Pinpoint the cell where the given text exists, returning its [X, Y] midpoint coordinate. 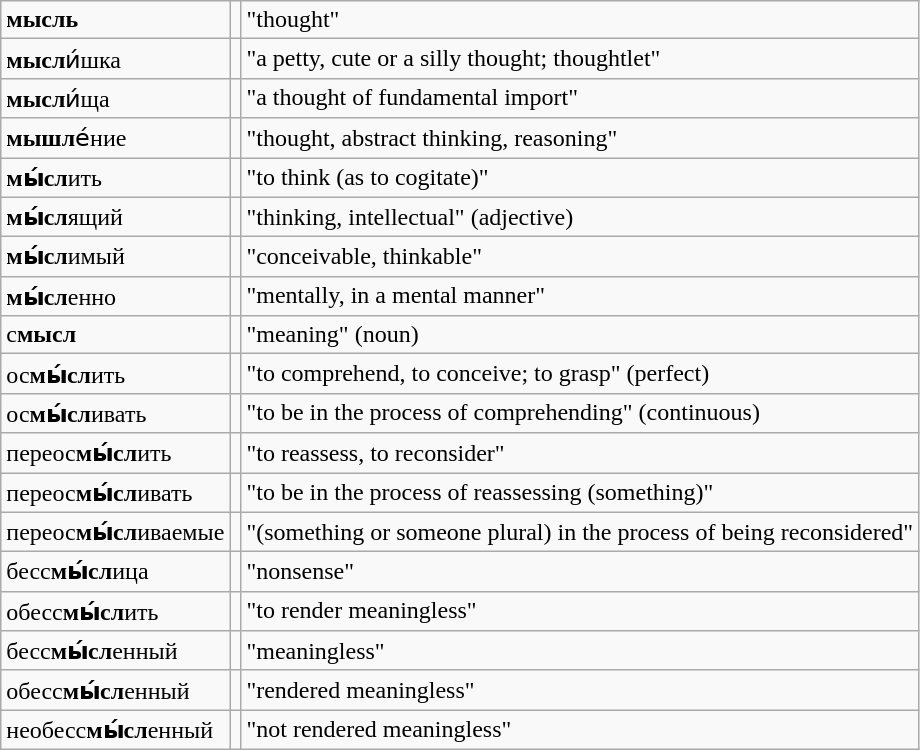
"to render meaningless" [580, 611]
мышле́ние [116, 138]
"to comprehend, to conceive; to grasp" (perfect) [580, 374]
"conceivable, thinkable" [580, 257]
"nonsense" [580, 572]
"meaning" (noun) [580, 335]
"to be in the process of reassessing (something)" [580, 492]
мы́слимый [116, 257]
"(something or someone plural) in the process of being reconsidered" [580, 532]
"a thought of fundamental import" [580, 98]
"to reassess, to reconsider" [580, 453]
"a petty, cute or a silly thought; thoughtlet" [580, 59]
"mentally, in a mental manner" [580, 296]
бессмы́слица [116, 572]
"meaningless" [580, 651]
осмы́сливать [116, 413]
обессмы́сленный [116, 690]
переосмы́сливаемые [116, 532]
"thought" [580, 20]
мысли́ща [116, 98]
мы́слящий [116, 217]
смысл [116, 335]
переосмы́сливать [116, 492]
"not rendered meaningless" [580, 730]
"rendered meaningless" [580, 690]
осмы́слить [116, 374]
необессмы́сленный [116, 730]
мысль [116, 20]
"to be in the process of comprehending" (continuous) [580, 413]
мы́слить [116, 178]
обессмы́слить [116, 611]
бессмы́сленный [116, 651]
"thinking, intellectual" (adjective) [580, 217]
мысли́шка [116, 59]
"to think (as to cogitate)" [580, 178]
переосмы́слить [116, 453]
"thought, abstract thinking, reasoning" [580, 138]
мы́сленно [116, 296]
